For the text-containing cell, return its midpoint in [x, y] coordinate format. 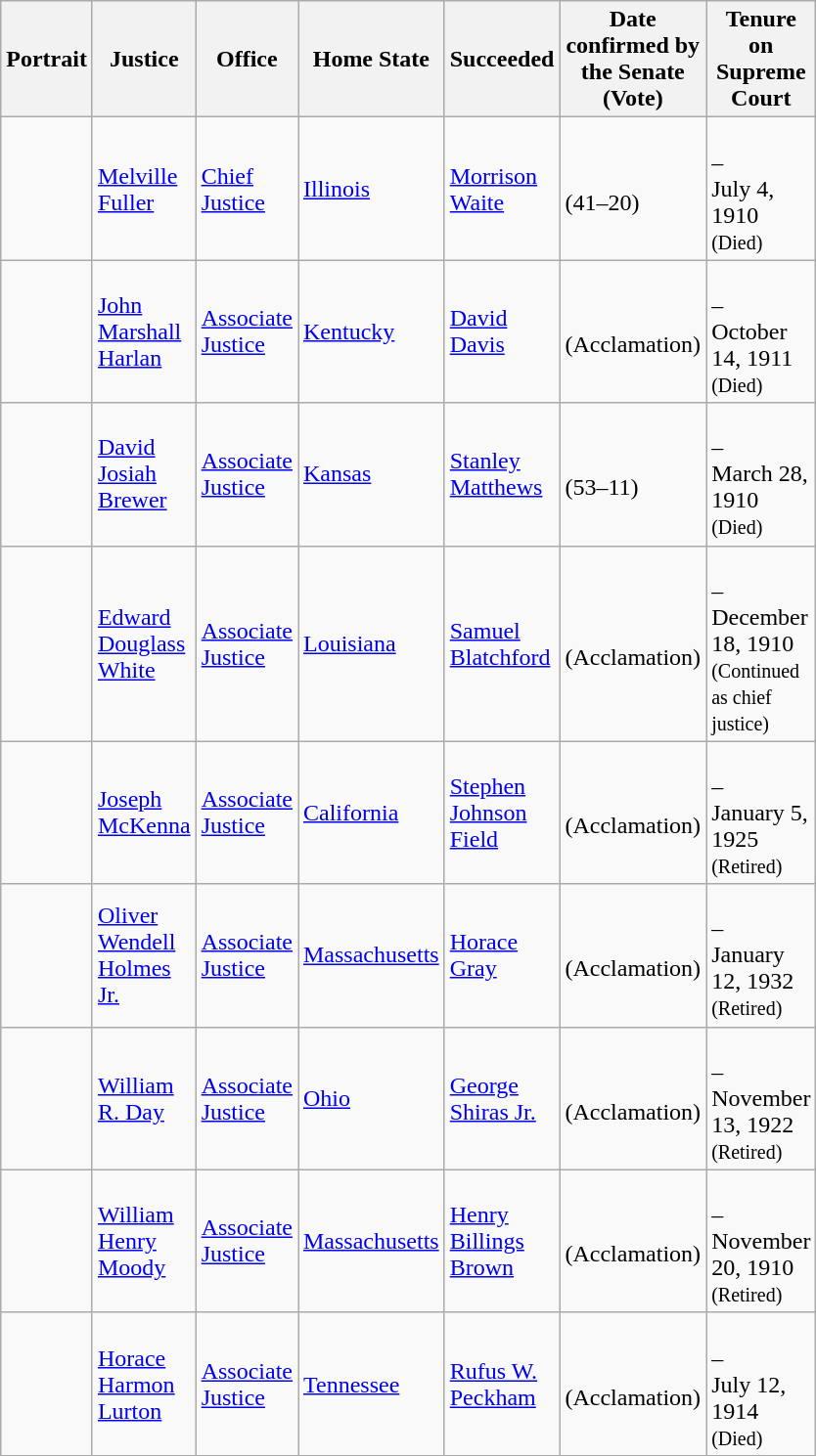
Stanley Matthews [502, 474]
–July 4, 1910(Died) [761, 189]
–July 12, 1914(Died) [761, 1384]
(53–11) [633, 474]
Date confirmed by the Senate(Vote) [633, 59]
Tenure on Supreme Court [761, 59]
Home State [371, 59]
Chief Justice [247, 189]
Joseph McKenna [144, 813]
Portrait [47, 59]
Ohio [371, 1098]
Henry Billings Brown [502, 1241]
Morrison Waite [502, 189]
–March 28, 1910(Died) [761, 474]
Horace Gray [502, 955]
Kentucky [371, 331]
Louisiana [371, 643]
–October 14, 1911(Died) [761, 331]
Illinois [371, 189]
Rufus W. Peckham [502, 1384]
David Josiah Brewer [144, 474]
–November 13, 1922(Retired) [761, 1098]
Samuel Blatchford [502, 643]
Kansas [371, 474]
Succeeded [502, 59]
Melville Fuller [144, 189]
Edward Douglass White [144, 643]
John Marshall Harlan [144, 331]
–December 18, 1910(Continued as chief justice) [761, 643]
Horace Harmon Lurton [144, 1384]
William Henry Moody [144, 1241]
Office [247, 59]
Tennessee [371, 1384]
Stephen Johnson Field [502, 813]
William R. Day [144, 1098]
–January 12, 1932(Retired) [761, 955]
–January 5, 1925(Retired) [761, 813]
George Shiras Jr. [502, 1098]
Justice [144, 59]
California [371, 813]
(41–20) [633, 189]
Oliver Wendell Holmes Jr. [144, 955]
–November 20, 1910(Retired) [761, 1241]
David Davis [502, 331]
